Output the [X, Y] coordinate of the center of the cell containing the given text.  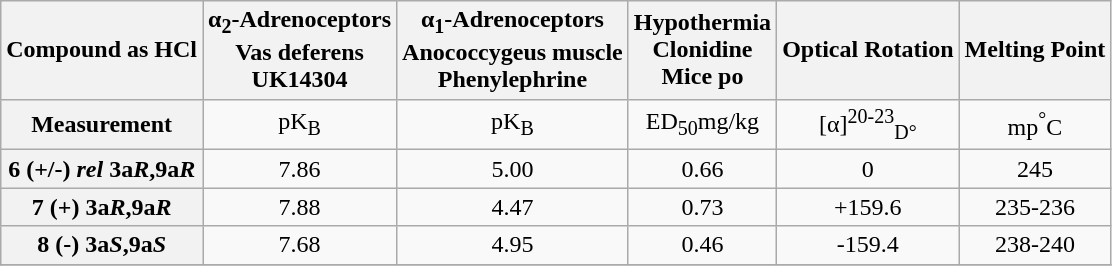
7.88 [300, 207]
Melting Point [1035, 50]
8 (-) 3aS,9aS [102, 245]
7 (+) 3aR,9aR [102, 207]
Measurement [102, 124]
[α]20-23D° [868, 124]
-159.4 [868, 245]
Compound as HCl [102, 50]
238-240 [1035, 245]
α2-AdrenoceptorsVas deferensUK14304 [300, 50]
0 [868, 169]
6 (+/-) rel 3aR,9aR [102, 169]
0.46 [702, 245]
7.68 [300, 245]
4.95 [513, 245]
235-236 [1035, 207]
Optical Rotation [868, 50]
0.73 [702, 207]
5.00 [513, 169]
ED50mg/kg [702, 124]
245 [1035, 169]
+159.6 [868, 207]
7.86 [300, 169]
0.66 [702, 169]
HypothermiaClonidineMice po [702, 50]
mp°C [1035, 124]
α1-AdrenoceptorsAnococcygeus musclePhenylephrine [513, 50]
4.47 [513, 207]
